Extract the (x, y) coordinate from the center of the cell holding the provided text.  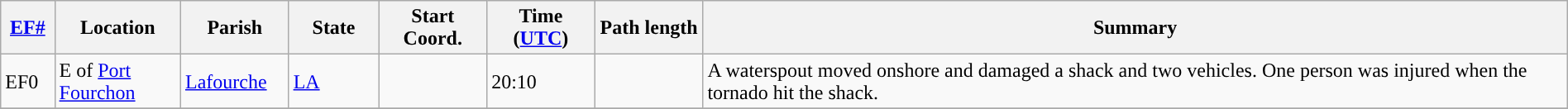
E of Port Fourchon (117, 81)
Start Coord. (433, 28)
EF# (28, 28)
Summary (1135, 28)
20:10 (541, 81)
A waterspout moved onshore and damaged a shack and two vehicles. One person was injured when the tornado hit the shack. (1135, 81)
EF0 (28, 81)
LA (334, 81)
Path length (648, 28)
Parish (235, 28)
Location (117, 28)
Lafourche (235, 81)
Time (UTC) (541, 28)
State (334, 28)
